Scan for the cell matching the given text and deliver its (x, y) coordinate at center. 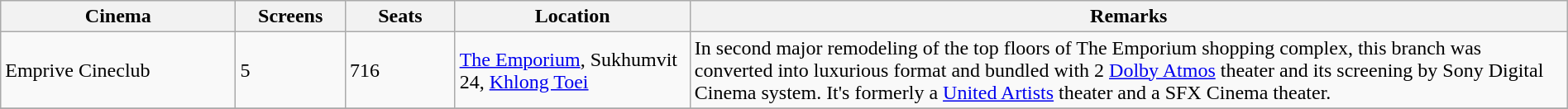
Remarks (1128, 17)
Emprive Cineclub (118, 70)
The Emporium, Sukhumvit 24, Khlong Toei (572, 70)
716 (400, 70)
5 (291, 70)
Screens (291, 17)
Cinema (118, 17)
Seats (400, 17)
Location (572, 17)
